Scan for the cell matching the given text and deliver its (X, Y) coordinate at center. 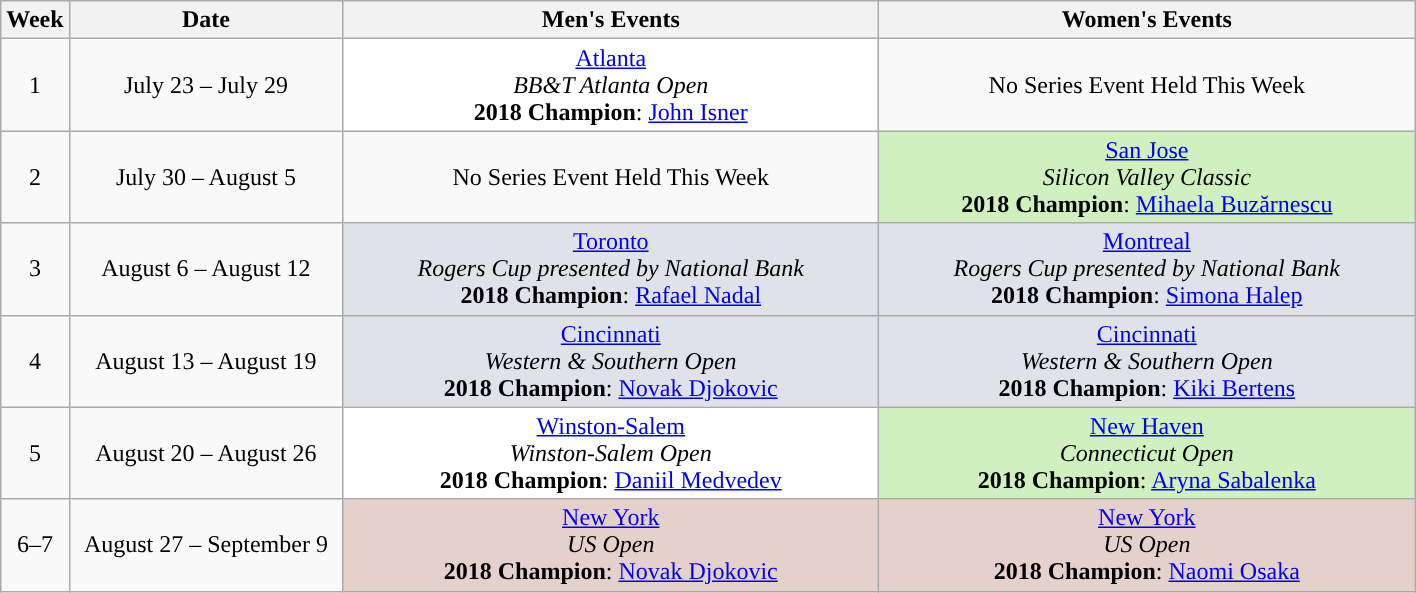
New York US Open2018 Champion: Naomi Osaka (1147, 545)
Men's Events (611, 20)
3 (35, 269)
6–7 (35, 545)
AtlantaBB&T Atlanta Open2018 Champion: John Isner (611, 85)
MontrealRogers Cup presented by National Bank2018 Champion: Simona Halep (1147, 269)
Winston-Salem Winston-Salem Open2018 Champion: Daniil Medvedev (611, 453)
New York US Open2018 Champion: Novak Djokovic (611, 545)
August 6 – August 12 (206, 269)
CincinnatiWestern & Southern Open2018 Champion: Kiki Bertens (1147, 361)
August 20 – August 26 (206, 453)
August 27 – September 9 (206, 545)
CincinnatiWestern & Southern Open2018 Champion: Novak Djokovic (611, 361)
New Haven Connecticut Open2018 Champion: Aryna Sabalenka (1147, 453)
1 (35, 85)
Date (206, 20)
5 (35, 453)
San JoseSilicon Valley Classic2018 Champion: Mihaela Buzărnescu (1147, 177)
Week (35, 20)
Women's Events (1147, 20)
July 30 – August 5 (206, 177)
TorontoRogers Cup presented by National Bank2018 Champion: Rafael Nadal (611, 269)
August 13 – August 19 (206, 361)
July 23 – July 29 (206, 85)
2 (35, 177)
4 (35, 361)
